Locate the cell with the specified text and output its (X, Y) center coordinate. 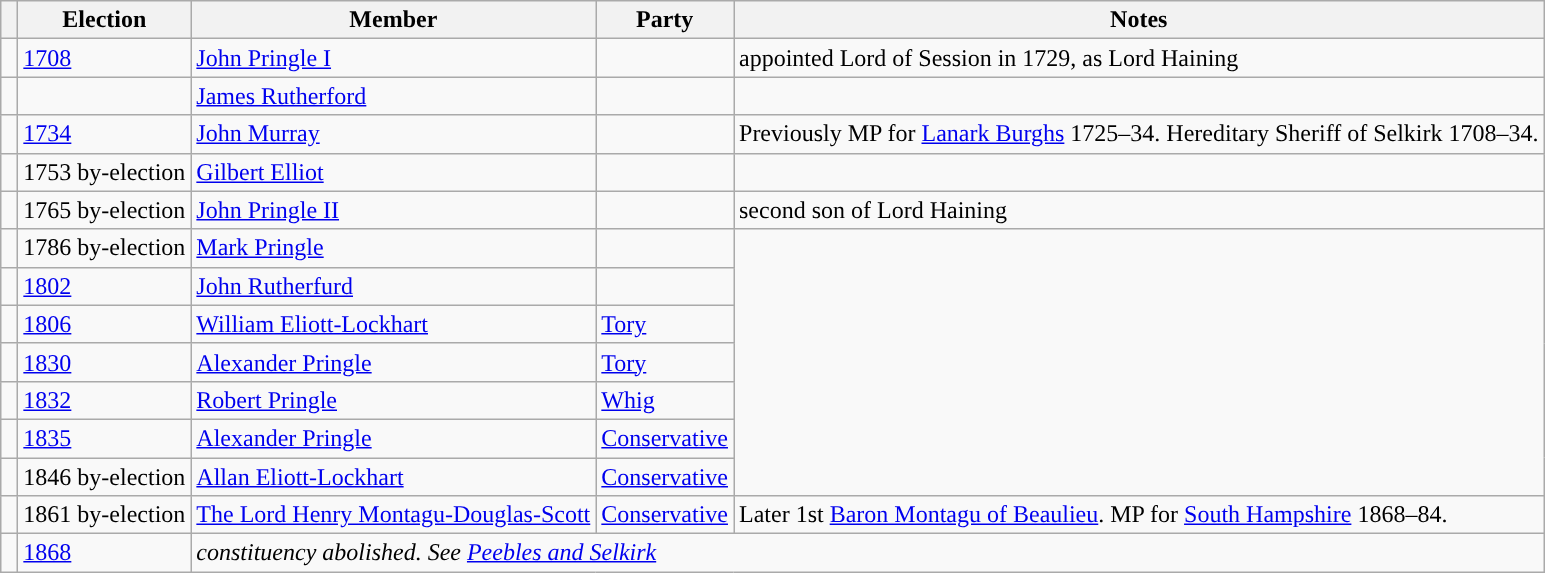
Gilbert Elliot (394, 172)
1861 by-election (104, 515)
1734 (104, 134)
1868 (104, 553)
1786 by-election (104, 248)
Member (394, 20)
1835 (104, 438)
John Pringle I (394, 58)
James Rutherford (394, 96)
Previously MP for Lanark Burghs 1725–34. Hereditary Sheriff of Selkirk 1708–34. (1140, 134)
1830 (104, 362)
William Eliott-Lockhart (394, 324)
1846 by-election (104, 477)
Notes (1140, 20)
Robert Pringle (394, 400)
second son of Lord Haining (1140, 210)
Allan Eliott-Lockhart (394, 477)
Later 1st Baron Montagu of Beaulieu. MP for South Hampshire 1868–84. (1140, 515)
The Lord Henry Montagu-Douglas-Scott (394, 515)
constituency abolished. See Peebles and Selkirk (868, 553)
John Pringle II (394, 210)
1806 (104, 324)
1753 by-election (104, 172)
Party (665, 20)
Whig (665, 400)
John Rutherfurd (394, 286)
1832 (104, 400)
Election (104, 20)
1765 by-election (104, 210)
1708 (104, 58)
Mark Pringle (394, 248)
John Murray (394, 134)
1802 (104, 286)
appointed Lord of Session in 1729, as Lord Haining (1140, 58)
